Find where the given text appears and provide that cell's center as [x, y] coordinate. 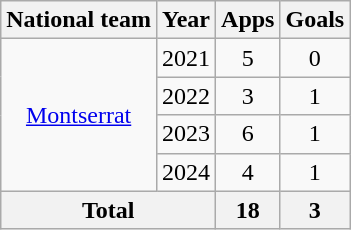
2023 [186, 134]
2022 [186, 96]
0 [315, 58]
Goals [315, 20]
2021 [186, 58]
Year [186, 20]
5 [248, 58]
18 [248, 210]
Montserrat [79, 115]
6 [248, 134]
Total [108, 210]
National team [79, 20]
Apps [248, 20]
4 [248, 172]
2024 [186, 172]
